From the cell containing the given text, extract its center point as (x, y) coordinate. 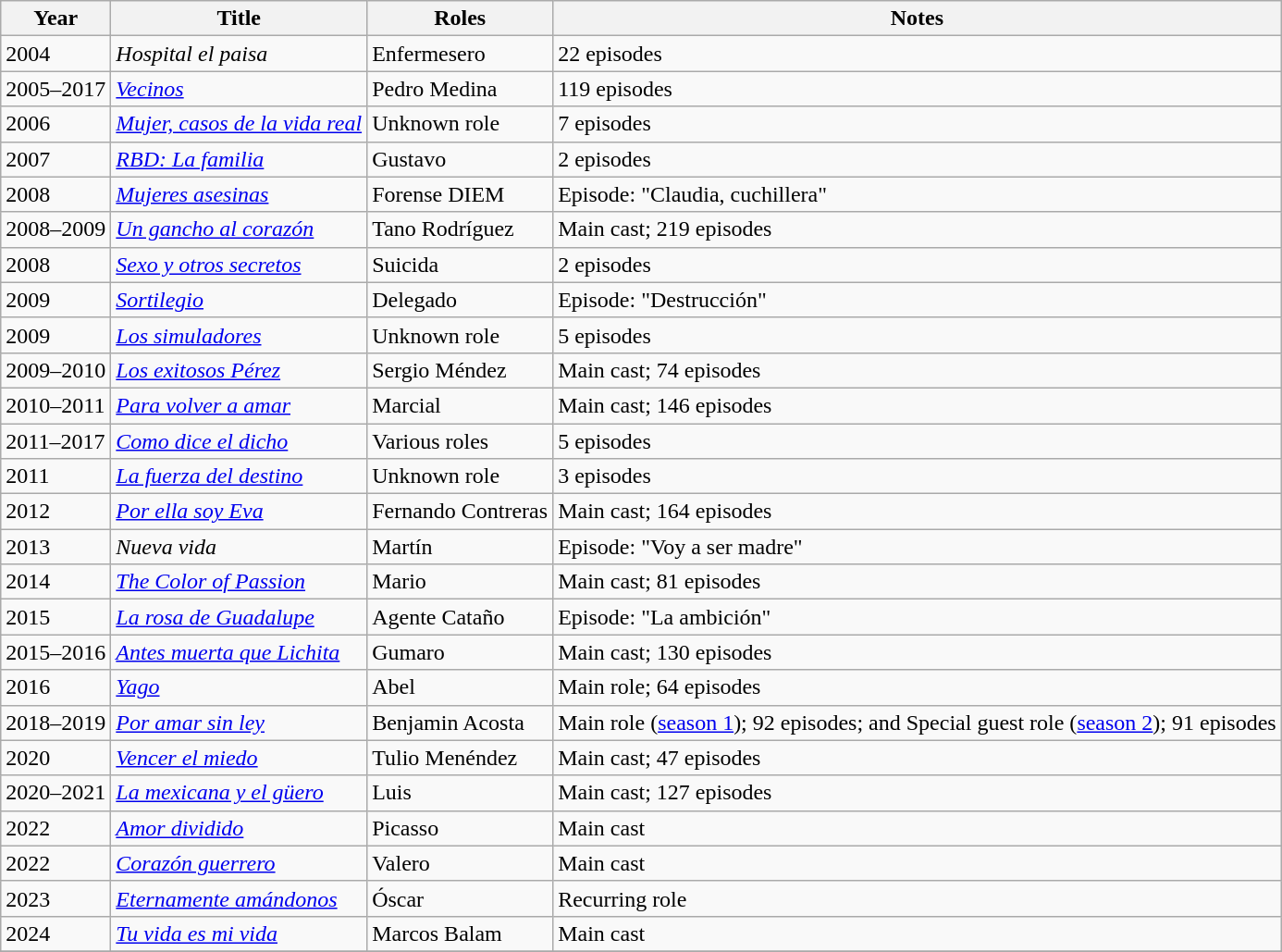
Recurring role (918, 898)
2011–2017 (55, 441)
2005–2017 (55, 89)
Episode: "Destrucción" (918, 300)
Mujeres asesinas (239, 194)
Valero (461, 863)
La mexicana y el güero (239, 793)
Por ella soy Eva (239, 512)
Benjamin Acosta (461, 723)
Title (239, 19)
Roles (461, 19)
2004 (55, 54)
2024 (55, 933)
Vecinos (239, 89)
Pedro Medina (461, 89)
Forense DIEM (461, 194)
Enfermesero (461, 54)
Main role; 64 episodes (918, 687)
2013 (55, 547)
Eternamente amándonos (239, 898)
2020–2021 (55, 793)
22 episodes (918, 54)
Main role (season 1); 92 episodes; and Special guest role (season 2); 91 episodes (918, 723)
Los simuladores (239, 335)
Marcial (461, 405)
2012 (55, 512)
2020 (55, 758)
RBD: La familia (239, 159)
Main cast; 81 episodes (918, 582)
Martín (461, 547)
2018–2019 (55, 723)
Various roles (461, 441)
Antes muerta que Lichita (239, 652)
2015–2016 (55, 652)
2006 (55, 124)
Main cast; 127 episodes (918, 793)
2010–2011 (55, 405)
La rosa de Guadalupe (239, 617)
Gustavo (461, 159)
Yago (239, 687)
Year (55, 19)
Como dice el dicho (239, 441)
Picasso (461, 828)
Corazón guerrero (239, 863)
Sergio Méndez (461, 370)
Marcos Balam (461, 933)
Suicida (461, 265)
Para volver a amar (239, 405)
Episode: "Claudia, cuchillera" (918, 194)
Vencer el miedo (239, 758)
7 episodes (918, 124)
2015 (55, 617)
Episode: "La ambición" (918, 617)
2023 (55, 898)
Mujer, casos de la vida real (239, 124)
Los exitosos Pérez (239, 370)
Óscar (461, 898)
Sexo y otros secretos (239, 265)
Notes (918, 19)
The Color of Passion (239, 582)
Un gancho al corazón (239, 229)
Abel (461, 687)
Main cast; 130 episodes (918, 652)
2007 (55, 159)
Nueva vida (239, 547)
Luis (461, 793)
2016 (55, 687)
Main cast; 47 episodes (918, 758)
Agente Cataño (461, 617)
Fernando Contreras (461, 512)
2008–2009 (55, 229)
2014 (55, 582)
Por amar sin ley (239, 723)
Episode: "Voy a ser madre" (918, 547)
Main cast; 74 episodes (918, 370)
3 episodes (918, 476)
2009–2010 (55, 370)
Tulio Menéndez (461, 758)
La fuerza del destino (239, 476)
Gumaro (461, 652)
Delegado (461, 300)
Main cast; 164 episodes (918, 512)
119 episodes (918, 89)
Tano Rodríguez (461, 229)
2011 (55, 476)
Main cast; 219 episodes (918, 229)
Amor dividido (239, 828)
Sortilegio (239, 300)
Mario (461, 582)
Main cast; 146 episodes (918, 405)
Tu vida es mi vida (239, 933)
Hospital el paisa (239, 54)
